Return [X, Y] of the center of cell containing provided text 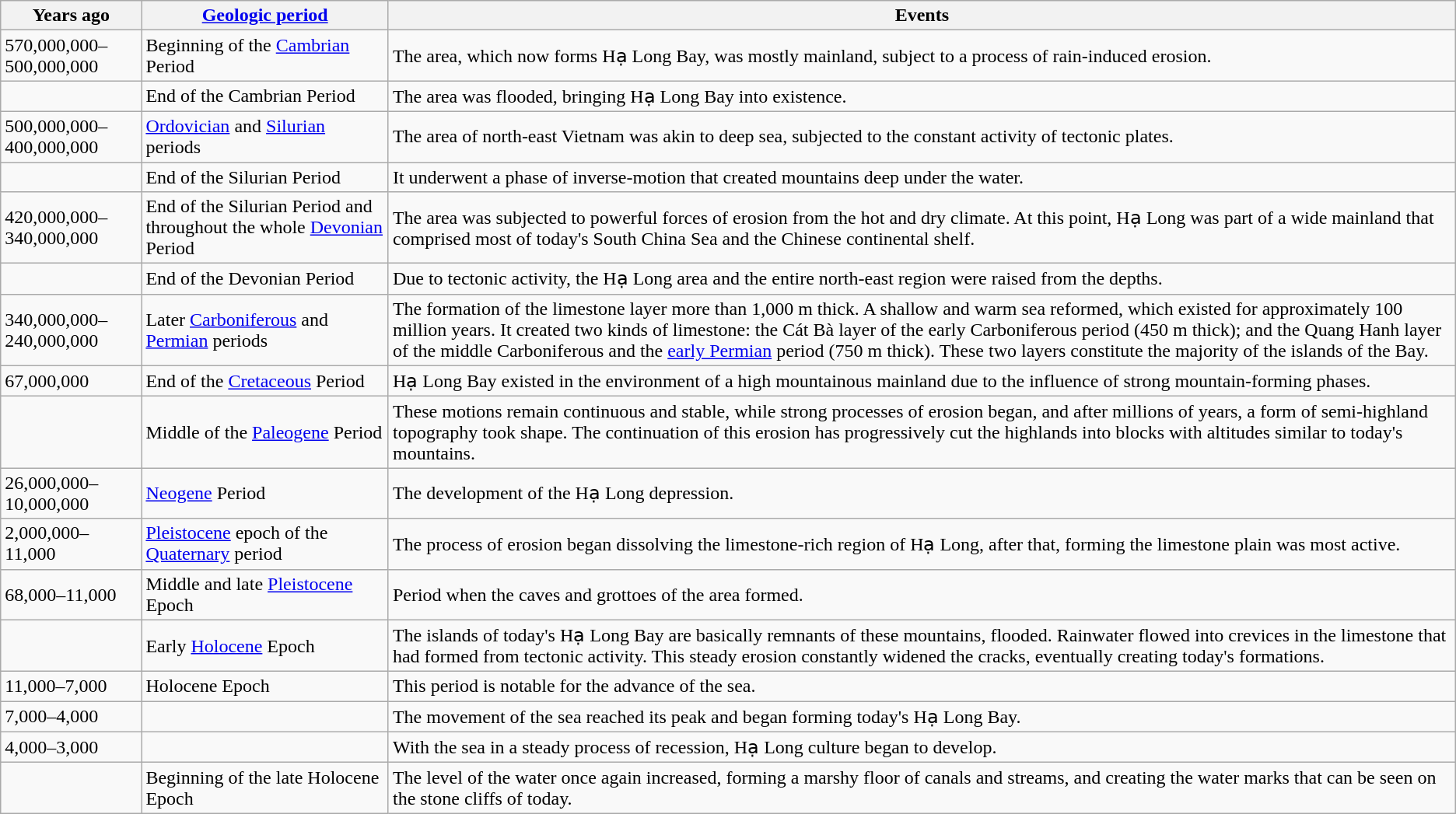
570,000,000–500,000,000 [72, 56]
Due to tectonic activity, the Hạ Long area and the entire north-east region were raised from the depths. [922, 279]
The process of erosion began dissolving the limestone-rich region of Hạ Long, after that, forming the limestone plain was most active. [922, 544]
Pleistocene epoch of the Quaternary period [265, 544]
The area was flooded, bringing Hạ Long Bay into existence. [922, 96]
Middle and late Pleistocene Epoch [265, 594]
Ordovician and Silurian periods [265, 137]
Holocene Epoch [265, 686]
The area of north-east Vietnam was akin to deep sea, subjected to the constant activity of tectonic plates. [922, 137]
68,000–11,000 [72, 594]
500,000,000–400,000,000 [72, 137]
420,000,000–340,000,000 [72, 228]
End of the Silurian Period and throughout the whole Devonian Period [265, 228]
2,000,000–11,000 [72, 544]
Hạ Long Bay existed in the environment of a high mountainous mainland due to the influence of strong mountain-forming phases. [922, 381]
67,000,000 [72, 381]
Beginning of the Cambrian Period [265, 56]
4,000–3,000 [72, 747]
7,000–4,000 [72, 717]
With the sea in a steady process of recession, Hạ Long culture began to develop. [922, 747]
The area, which now forms Hạ Long Bay, was mostly mainland, subject to a process of rain-induced erosion. [922, 56]
End of the Silurian Period [265, 176]
End of the Cambrian Period [265, 96]
11,000–7,000 [72, 686]
The development of the Hạ Long depression. [922, 493]
340,000,000–240,000,000 [72, 330]
Years ago [72, 16]
26,000,000–10,000,000 [72, 493]
Early Holocene Epoch [265, 645]
Beginning of the late Holocene Epoch [265, 788]
Geologic period [265, 16]
End of the Devonian Period [265, 279]
End of the Cretaceous Period [265, 381]
This period is notable for the advance of the sea. [922, 686]
It underwent a phase of inverse-motion that created mountains deep under the water. [922, 176]
Later Carboniferous and Permian periods [265, 330]
Period when the caves and grottoes of the area formed. [922, 594]
The movement of the sea reached its peak and began forming today's Hạ Long Bay. [922, 717]
Neogene Period [265, 493]
Middle of the Paleogene Period [265, 432]
Events [922, 16]
